Pinpoint the cell where the given text exists, returning its [X, Y] midpoint coordinate. 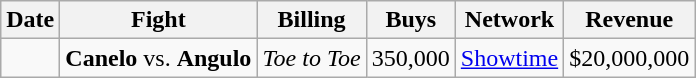
Buys [410, 20]
Fight [158, 20]
Date [30, 20]
Network [509, 20]
Revenue [630, 20]
Toe to Toe [312, 58]
Showtime [509, 58]
350,000 [410, 58]
Billing [312, 20]
$20,000,000 [630, 58]
Canelo vs. Angulo [158, 58]
